Return (x, y) of the center of cell containing provided text 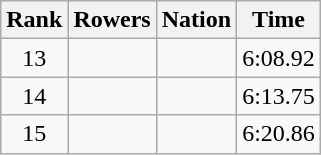
Time (279, 20)
Rank (34, 20)
6:20.86 (279, 134)
Nation (196, 20)
14 (34, 96)
15 (34, 134)
Rowers (112, 20)
13 (34, 58)
6:08.92 (279, 58)
6:13.75 (279, 96)
